Extract the (X, Y) coordinate from the center of the cell holding the provided text.  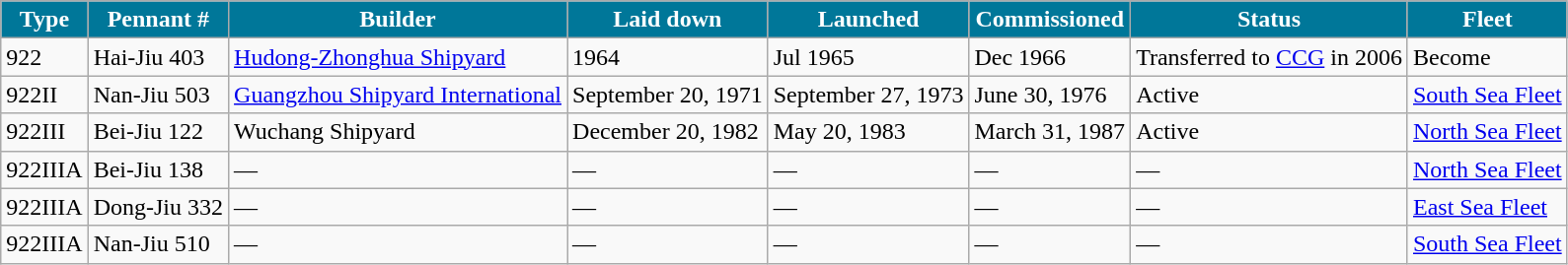
March 31, 1987 (1050, 132)
East Sea Fleet (1487, 207)
December 20, 1982 (668, 132)
September 27, 1973 (868, 95)
922 (44, 57)
Bei-Jiu 138 (158, 169)
Laid down (668, 20)
Builder (399, 20)
Type (44, 20)
922II (44, 95)
Bei-Jiu 122 (158, 132)
Jul 1965 (868, 57)
Status (1269, 20)
Pennant # (158, 20)
Launched (868, 20)
Transferred to CCG in 2006 (1269, 57)
Fleet (1487, 20)
Hudong-Zhonghua Shipyard (399, 57)
Wuchang Shipyard (399, 132)
Become (1487, 57)
1964 (668, 57)
May 20, 1983 (868, 132)
June 30, 1976 (1050, 95)
September 20, 1971 (668, 95)
Hai-Jiu 403 (158, 57)
Nan-Jiu 503 (158, 95)
922III (44, 132)
Nan-Jiu 510 (158, 244)
Dong-Jiu 332 (158, 207)
Guangzhou Shipyard International (399, 95)
Dec 1966 (1050, 57)
Commissioned (1050, 20)
